For the text-containing cell, return its midpoint in [x, y] coordinate format. 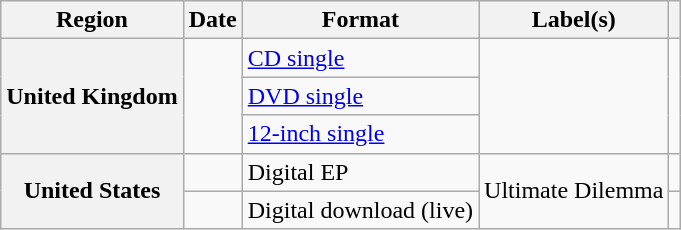
Label(s) [574, 20]
Digital download (live) [360, 210]
Digital EP [360, 172]
Date [212, 20]
Ultimate Dilemma [574, 191]
CD single [360, 58]
United Kingdom [92, 96]
DVD single [360, 96]
Region [92, 20]
Format [360, 20]
United States [92, 191]
12-inch single [360, 134]
